Scan for the cell matching the given text and deliver its [X, Y] coordinate at center. 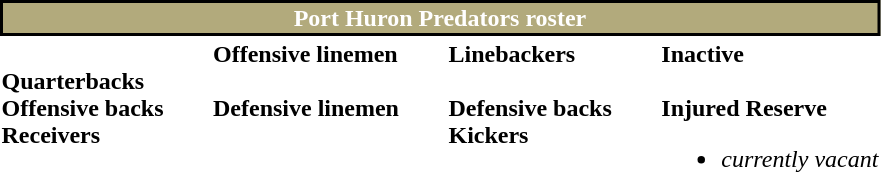
Port Huron Predators roster [440, 18]
